Determine the (x, y) coordinate at the center of the cell enclosing the given text.  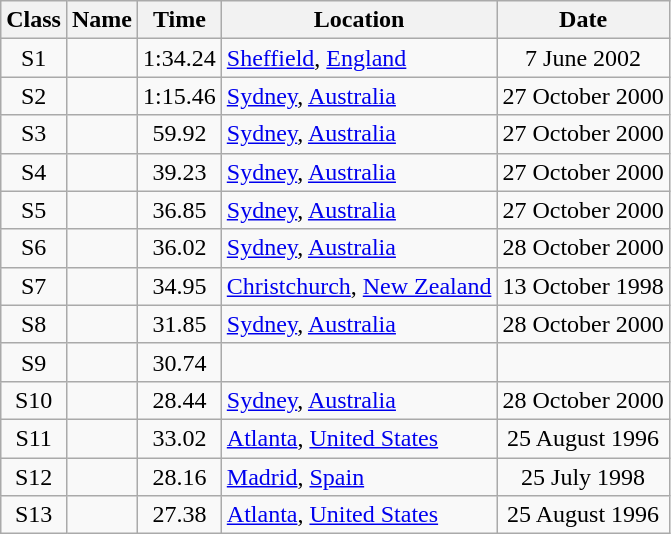
25 July 1998 (583, 477)
Sheffield, England (359, 58)
Time (180, 20)
Name (102, 20)
30.74 (180, 362)
S8 (34, 324)
27.38 (180, 515)
S5 (34, 210)
1:34.24 (180, 58)
Christchurch, New Zealand (359, 286)
S11 (34, 438)
Location (359, 20)
Madrid, Spain (359, 477)
S7 (34, 286)
1:15.46 (180, 96)
Class (34, 20)
28.16 (180, 477)
59.92 (180, 134)
S10 (34, 400)
33.02 (180, 438)
S6 (34, 248)
S3 (34, 134)
28.44 (180, 400)
S12 (34, 477)
31.85 (180, 324)
36.02 (180, 248)
36.85 (180, 210)
S1 (34, 58)
S9 (34, 362)
Date (583, 20)
34.95 (180, 286)
S2 (34, 96)
7 June 2002 (583, 58)
39.23 (180, 172)
S13 (34, 515)
S4 (34, 172)
13 October 1998 (583, 286)
